Pinpoint the cell where the given text exists, returning its [x, y] midpoint coordinate. 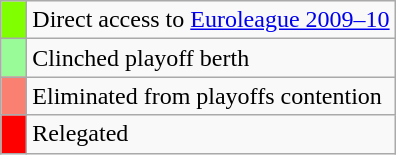
Direct access to Euroleague 2009–10 [211, 20]
Relegated [211, 134]
Clinched playoff berth [211, 58]
Eliminated from playoffs contention [211, 96]
